Search for the cell housing the specified text and yield its (x, y) center coordinate. 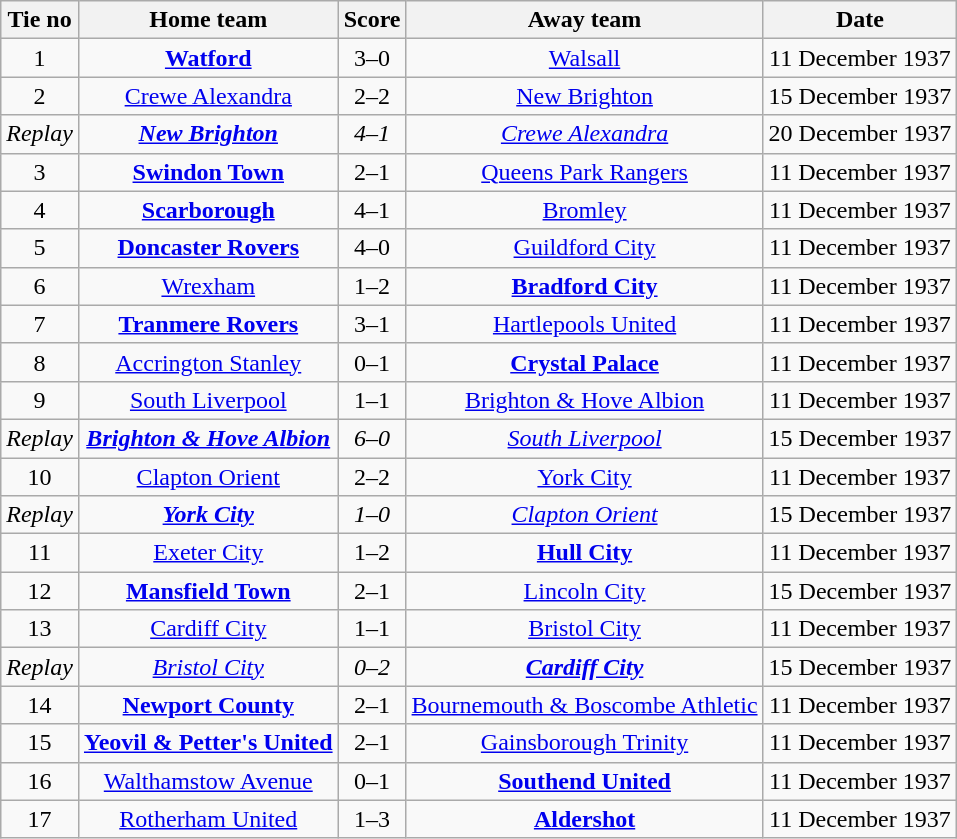
4 (40, 210)
Aldershot (584, 819)
Tranmere Rovers (208, 324)
3–1 (372, 324)
Mansfield Town (208, 591)
20 December 1937 (860, 134)
Bromley (584, 210)
Wrexham (208, 286)
1 (40, 58)
16 (40, 781)
Tie no (40, 20)
0–2 (372, 667)
Southend United (584, 781)
Score (372, 20)
Lincoln City (584, 591)
Newport County (208, 705)
Exeter City (208, 553)
4–0 (372, 248)
Walsall (584, 58)
Away team (584, 20)
1–0 (372, 515)
9 (40, 400)
6–0 (372, 438)
8 (40, 362)
15 (40, 743)
Home team (208, 20)
Doncaster Rovers (208, 248)
Yeovil & Petter's United (208, 743)
Walthamstow Avenue (208, 781)
Date (860, 20)
Hull City (584, 553)
12 (40, 591)
2 (40, 96)
Scarborough (208, 210)
1–3 (372, 819)
10 (40, 477)
Watford (208, 58)
14 (40, 705)
7 (40, 324)
3 (40, 172)
Bradford City (584, 286)
Crystal Palace (584, 362)
13 (40, 629)
Guildford City (584, 248)
Swindon Town (208, 172)
17 (40, 819)
5 (40, 248)
Rotherham United (208, 819)
Queens Park Rangers (584, 172)
11 (40, 553)
Gainsborough Trinity (584, 743)
3–0 (372, 58)
Accrington Stanley (208, 362)
6 (40, 286)
Hartlepools United (584, 324)
Bournemouth & Boscombe Athletic (584, 705)
